Extract the (X, Y) coordinate from the center of the cell holding the provided text.  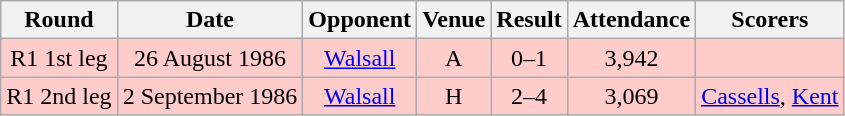
26 August 1986 (210, 58)
Attendance (631, 20)
H (454, 96)
Result (529, 20)
3,942 (631, 58)
Round (59, 20)
A (454, 58)
R1 2nd leg (59, 96)
Opponent (360, 20)
3,069 (631, 96)
2 September 1986 (210, 96)
Date (210, 20)
2–4 (529, 96)
Cassells, Kent (770, 96)
Scorers (770, 20)
R1 1st leg (59, 58)
Venue (454, 20)
0–1 (529, 58)
